Capture the cell that displays the provided text and extract its [x, y] central coordinate. 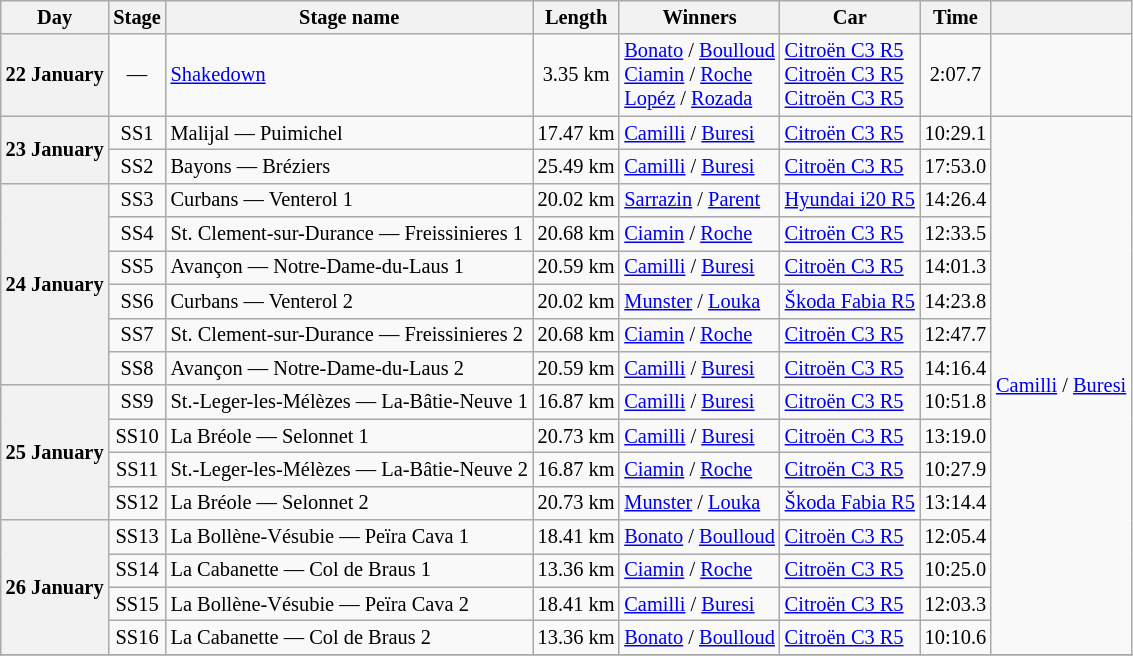
Sarrazin / Parent [699, 200]
SS11 [136, 469]
SS6 [136, 301]
— [136, 75]
SS16 [136, 637]
26 January [55, 588]
10:51.8 [956, 402]
SS7 [136, 335]
13:19.0 [956, 436]
3.35 km [576, 75]
La Bollène-Vésubie — Peïra Cava 1 [350, 537]
Bayons — Bréziers [350, 166]
25 January [55, 452]
SS15 [136, 604]
La Cabanette — Col de Braus 2 [350, 637]
St. Clement-sur-Durance — Freissinieres 1 [350, 234]
14:26.4 [956, 200]
17:53.0 [956, 166]
13:14.4 [956, 503]
SS3 [136, 200]
Avançon — Notre-Dame-du-Laus 2 [350, 368]
Bonato / BoulloudCiamin / RocheLopéz / Rozada [699, 75]
Winners [699, 17]
SS2 [136, 166]
24 January [55, 284]
La Bréole — Selonnet 2 [350, 503]
Shakedown [350, 75]
Citroën C3 R5Citroën C3 R5Citroën C3 R5 [850, 75]
12:33.5 [956, 234]
10:25.0 [956, 570]
Stage [136, 17]
14:01.3 [956, 267]
12:05.4 [956, 537]
23 January [55, 150]
12:47.7 [956, 335]
SS12 [136, 503]
SS13 [136, 537]
17.47 km [576, 133]
25.49 km [576, 166]
2:07.7 [956, 75]
SS1 [136, 133]
SS10 [136, 436]
Malijal — Puimichel [350, 133]
Avançon — Notre-Dame-du-Laus 1 [350, 267]
St. Clement-sur-Durance — Freissinieres 2 [350, 335]
Stage name [350, 17]
10:29.1 [956, 133]
SS14 [136, 570]
22 January [55, 75]
10:27.9 [956, 469]
La Bollène-Vésubie — Peïra Cava 2 [350, 604]
Length [576, 17]
SS9 [136, 402]
SS4 [136, 234]
Hyundai i20 R5 [850, 200]
St.-Leger-les-Mélèzes — La-Bâtie-Neuve 2 [350, 469]
14:16.4 [956, 368]
10:10.6 [956, 637]
Curbans — Venterol 2 [350, 301]
SS8 [136, 368]
La Bréole — Selonnet 1 [350, 436]
St.-Leger-les-Mélèzes — La-Bâtie-Neuve 1 [350, 402]
Day [55, 17]
Time [956, 17]
12:03.3 [956, 604]
Curbans — Venterol 1 [350, 200]
La Cabanette — Col de Braus 1 [350, 570]
SS5 [136, 267]
14:23.8 [956, 301]
Car [850, 17]
